From the cell containing the given text, extract its center point as [X, Y] coordinate. 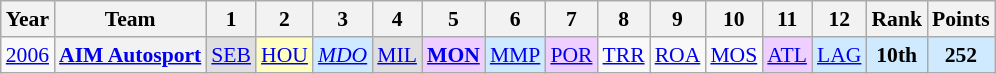
10th [896, 55]
1 [231, 19]
7 [571, 19]
252 [961, 55]
Team [130, 19]
4 [397, 19]
Points [961, 19]
LAG [839, 55]
8 [623, 19]
2 [284, 19]
11 [787, 19]
MON [454, 55]
10 [734, 19]
MDO [342, 55]
Year [28, 19]
12 [839, 19]
TRR [623, 55]
Rank [896, 19]
MOS [734, 55]
MMP [516, 55]
HOU [284, 55]
ATL [787, 55]
6 [516, 19]
AIM Autosport [130, 55]
3 [342, 19]
9 [678, 19]
SEB [231, 55]
2006 [28, 55]
ROA [678, 55]
MIL [397, 55]
5 [454, 19]
POR [571, 55]
